Scan for the cell matching the given text and deliver its (X, Y) coordinate at center. 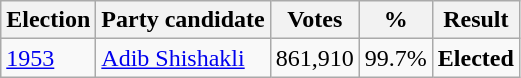
Elected (476, 58)
99.7% (396, 58)
1953 (48, 58)
Adib Shishakli (183, 58)
Result (476, 20)
% (396, 20)
Party candidate (183, 20)
861,910 (314, 58)
Election (48, 20)
Votes (314, 20)
